Provide the [X, Y] coordinate of the cell's center where the given text is located.  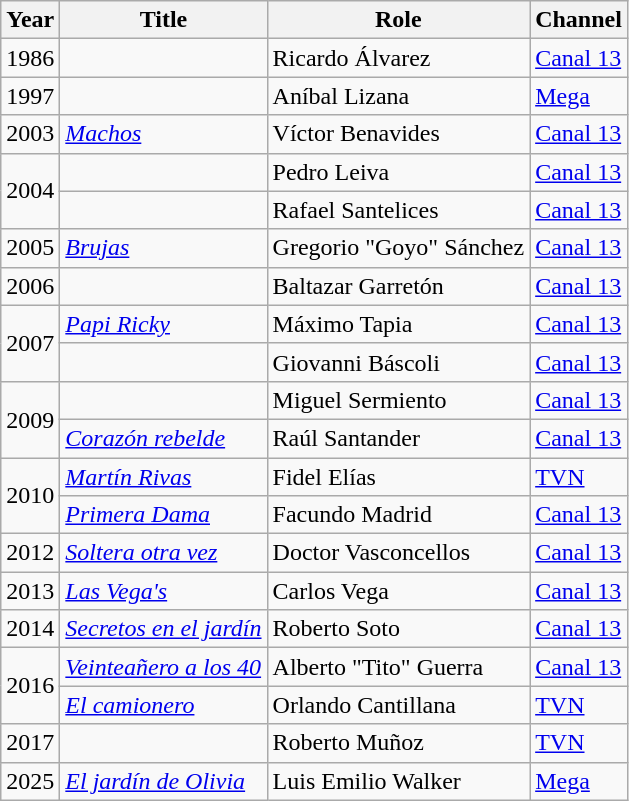
El camionero [164, 705]
Primera Dama [164, 515]
Secretos en el jardín [164, 629]
2017 [30, 743]
Luis Emilio Walker [398, 781]
Papi Ricky [164, 324]
Channel [579, 20]
Las Vega's [164, 591]
Gregorio "Goyo" Sánchez [398, 248]
Year [30, 20]
2025 [30, 781]
Máximo Tapia [398, 324]
Martín Rivas [164, 477]
Ricardo Álvarez [398, 58]
Corazón rebelde [164, 438]
Role [398, 20]
1986 [30, 58]
Veinteañero a los 40 [164, 667]
2007 [30, 343]
Brujas [164, 248]
2016 [30, 686]
Víctor Benavides [398, 134]
2014 [30, 629]
2006 [30, 286]
Facundo Madrid [398, 515]
Aníbal Lizana [398, 96]
Orlando Cantillana [398, 705]
2005 [30, 248]
Roberto Muñoz [398, 743]
2013 [30, 591]
Roberto Soto [398, 629]
Raúl Santander [398, 438]
2004 [30, 191]
2009 [30, 419]
Fidel Elías [398, 477]
Giovanni Báscoli [398, 362]
Alberto "Tito" Guerra [398, 667]
El jardín de Olivia [164, 781]
Title [164, 20]
2010 [30, 496]
Carlos Vega [398, 591]
2003 [30, 134]
Miguel Sermiento [398, 400]
Baltazar Garretón [398, 286]
2012 [30, 553]
1997 [30, 96]
Soltera otra vez [164, 553]
Rafael Santelices [398, 210]
Pedro Leiva [398, 172]
Doctor Vasconcellos [398, 553]
Machos [164, 134]
